Search for the cell housing the specified text and yield its (X, Y) center coordinate. 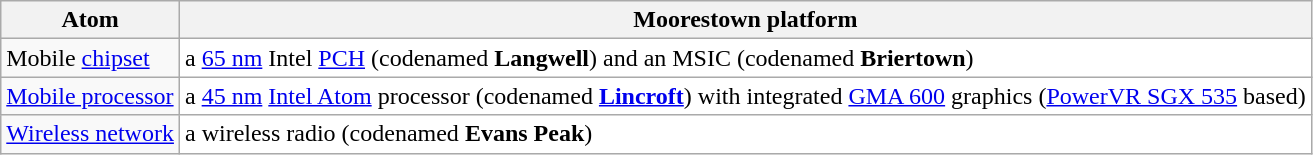
a 45 nm Intel Atom processor (codenamed Lincroft) with integrated GMA 600 graphics (PowerVR SGX 535 based) (745, 96)
Atom (90, 20)
a 65 nm Intel PCH (codenamed Langwell) and an MSIC (codenamed Briertown) (745, 58)
Mobile chipset (90, 58)
Mobile processor (90, 96)
Moorestown platform (745, 20)
Wireless network (90, 134)
a wireless radio (codenamed Evans Peak) (745, 134)
